Output the (X, Y) coordinate of the center of the cell containing the given text.  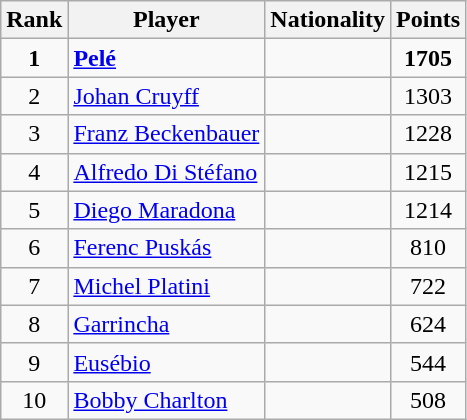
810 (428, 248)
Pelé (166, 58)
1214 (428, 210)
1228 (428, 134)
Alfredo Di Stéfano (166, 172)
6 (34, 248)
1303 (428, 96)
9 (34, 362)
624 (428, 324)
Points (428, 20)
Johan Cruyff (166, 96)
Player (166, 20)
Ferenc Puskás (166, 248)
8 (34, 324)
Garrincha (166, 324)
7 (34, 286)
Nationality (328, 20)
722 (428, 286)
1 (34, 58)
Bobby Charlton (166, 400)
5 (34, 210)
3 (34, 134)
10 (34, 400)
Franz Beckenbauer (166, 134)
508 (428, 400)
1215 (428, 172)
Diego Maradona (166, 210)
Eusébio (166, 362)
4 (34, 172)
2 (34, 96)
544 (428, 362)
1705 (428, 58)
Rank (34, 20)
Michel Platini (166, 286)
